Determine the [x, y] coordinate at the center of the cell enclosing the given text.  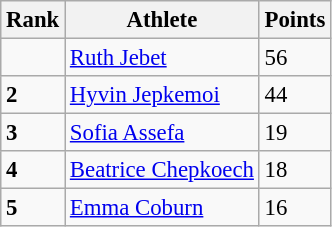
Athlete [162, 20]
56 [294, 58]
5 [33, 208]
18 [294, 170]
Beatrice Chepkoech [162, 170]
19 [294, 133]
2 [33, 95]
Rank [33, 20]
Hyvin Jepkemoi [162, 95]
44 [294, 95]
16 [294, 208]
Points [294, 20]
Sofia Assefa [162, 133]
Ruth Jebet [162, 58]
Emma Coburn [162, 208]
4 [33, 170]
3 [33, 133]
